Identify which cell holds the provided text, then report its [X, Y] central coordinate. 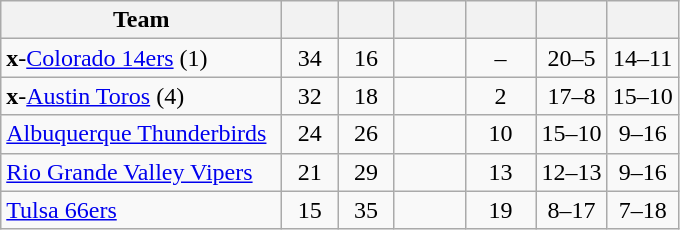
x-Colorado 14ers (1) [142, 58]
29 [366, 172]
Tulsa 66ers [142, 210]
15 [310, 210]
18 [366, 96]
32 [310, 96]
10 [500, 134]
– [500, 58]
20–5 [572, 58]
7–18 [642, 210]
14–11 [642, 58]
19 [500, 210]
x-Austin Toros (4) [142, 96]
Albuquerque Thunderbirds [142, 134]
21 [310, 172]
8–17 [572, 210]
16 [366, 58]
17–8 [572, 96]
34 [310, 58]
Rio Grande Valley Vipers [142, 172]
12–13 [572, 172]
2 [500, 96]
Team [142, 20]
26 [366, 134]
35 [366, 210]
24 [310, 134]
13 [500, 172]
